Return the [x, y] coordinate for the center point of the cell that contains the specified text.  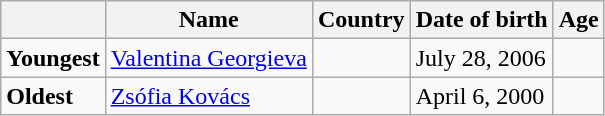
Country [361, 20]
Youngest [53, 58]
Valentina Georgieva [208, 58]
July 28, 2006 [482, 58]
Zsófia Kovács [208, 96]
Name [208, 20]
April 6, 2000 [482, 96]
Date of birth [482, 20]
Age [578, 20]
Oldest [53, 96]
